Return the (x, y) coordinate for the center point of the cell that contains the specified text.  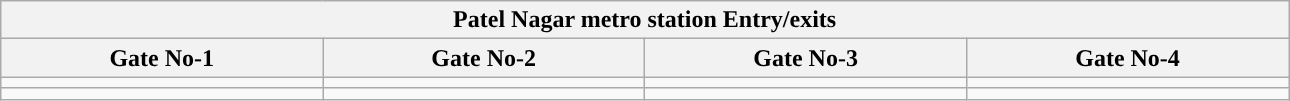
Gate No-4 (1128, 58)
Patel Nagar metro station Entry/exits (645, 20)
Gate No-2 (484, 58)
Gate No-3 (806, 58)
Gate No-1 (162, 58)
